Find where the given text appears and provide that cell's center as (X, Y) coordinate. 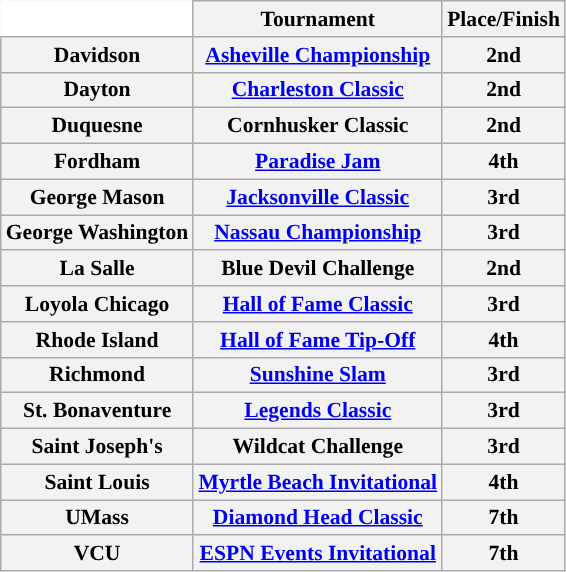
Legends Classic (318, 411)
Nassau Championship (318, 233)
VCU (98, 554)
Tournament (318, 19)
Paradise Jam (318, 162)
La Salle (98, 269)
George Washington (98, 233)
George Mason (98, 197)
Saint Joseph's (98, 447)
Dayton (98, 90)
Sunshine Slam (318, 375)
Wildcat Challenge (318, 447)
Blue Devil Challenge (318, 269)
Loyola Chicago (98, 304)
Duquesne (98, 126)
Diamond Head Classic (318, 518)
Myrtle Beach Invitational (318, 482)
Asheville Championship (318, 55)
Saint Louis (98, 482)
Charleston Classic (318, 90)
Hall of Fame Tip-Off (318, 340)
ESPN Events Invitational (318, 554)
Davidson (98, 55)
Jacksonville Classic (318, 197)
Cornhusker Classic (318, 126)
Richmond (98, 375)
UMass (98, 518)
Rhode Island (98, 340)
St. Bonaventure (98, 411)
Fordham (98, 162)
Place/Finish (504, 19)
Hall of Fame Classic (318, 304)
